Detect which cell encompasses the target text, then output its (X, Y) center coordinate. 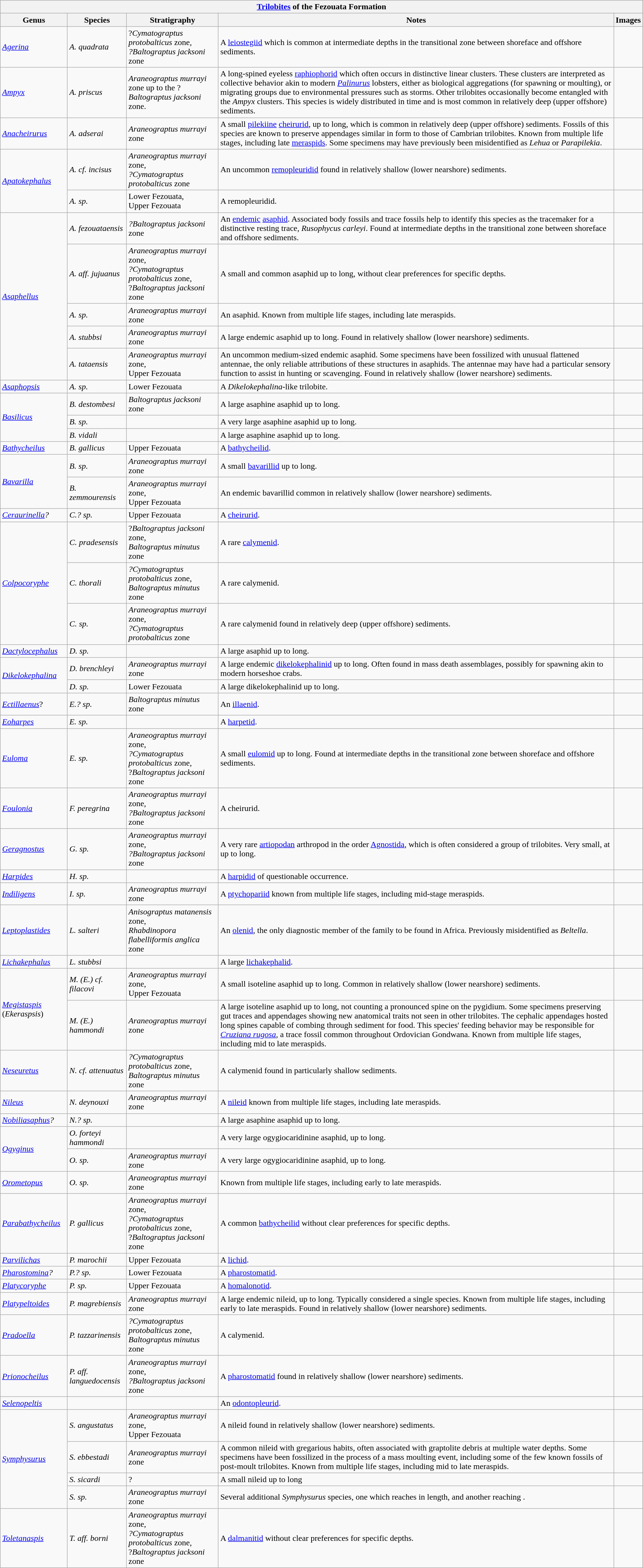
?Baltograptus jacksoni zone,Baltograptus minutus zone (172, 542)
N.? sp. (97, 1120)
B. destombesi (97, 404)
Lichakephalus (34, 962)
An asaphid. Known from multiple life stages, including late meraspids. (416, 315)
?Cymatograptus protobalticus zone,?Baltograptus jacksoni zone (172, 47)
Dactylocephalus (34, 651)
A small bavarillid up to long. (416, 466)
A dalmanitid without clear preferences for specific depths. (416, 1538)
A. aff. jujuanus (97, 274)
A. cf. incisus (97, 170)
B. zemmourensis (97, 493)
Toletanaspis (34, 1538)
Geragnostus (34, 849)
S. angustatus (97, 1425)
Baltograptus jacksoni zone (172, 404)
Araneograptus murrayi zone up to the ?Baltograptus jacksoni zone. (172, 92)
Platycoryphe (34, 1286)
? (172, 1479)
Bathycheilus (34, 448)
B. gallicus (97, 448)
Stratigraphy (172, 20)
Colpocoryphe (34, 583)
A small nileid up to long (416, 1479)
O. forteyi hammondi (97, 1137)
Ogyginus (34, 1149)
H. sp. (97, 876)
N. cf. attenuatus (97, 1071)
A. stubbsi (97, 337)
G. sp. (97, 849)
P. aff. languedocensis (97, 1376)
An odontopleurid. (416, 1403)
Lower Fezouata,Upper Fezouata (172, 201)
Anisograptus matanensis zone,Rhabdinopora flabelliformis anglica zone (172, 930)
Platypeltoides (34, 1304)
A rare calymenid found in relatively deep (upper offshore) sediments. (416, 624)
An uncommon remopleuridid found in relatively shallow (lower nearshore) sediments. (416, 170)
A. fezouataensis (97, 228)
Parabathycheilus (34, 1223)
Leptoplastides (34, 930)
S. ebbestadi (97, 1457)
P. sp. (97, 1286)
F. peregrina (97, 808)
Indiligens (34, 894)
An illaenid. (416, 704)
Asaphopsis (34, 387)
Several additional Symphysurus species, one which reaches in length, and another reaching . (416, 1497)
Genus (34, 20)
Known from multiple life stages, including early to late meraspids. (416, 1182)
Bavarilla (34, 482)
A pharostomatid. (416, 1273)
Ectillaenus? (34, 704)
Ceraurinella? (34, 515)
S. sicardi (97, 1479)
Neseuretus (34, 1071)
A bathycheilid. (416, 448)
Orometopus (34, 1182)
A leiostegiid which is common at intermediate depths in the transitional zone between shoreface and offshore sediments. (416, 47)
A calymenid. (416, 1335)
Trilobites of the Fezouata Formation (321, 7)
Dikelokephalina (34, 675)
A ptychopariid known from multiple life stages, including mid-stage meraspids. (416, 894)
A calymenid found in particularly shallow sediments. (416, 1071)
P. magrebiensis (97, 1304)
A very large asaphine asaphid up to long. (416, 422)
P. tazzarinensis (97, 1335)
Notes (416, 20)
Anacheirurus (34, 133)
A large dikelokephalinid up to long. (416, 686)
A small eulomid up to long. Found at intermediate depths in the transitional zone between shoreface and offshore sediments. (416, 758)
A. adserai (97, 133)
P.? sp. (97, 1273)
Eoharpes (34, 722)
A lichid. (416, 1259)
M. (E.) hammondi (97, 1025)
C.? sp. (97, 515)
A. quadrata (97, 47)
Prionocheilus (34, 1376)
D. brenchleyi (97, 669)
Ampyx (34, 92)
Megistaspis (Ekeraspsis) (34, 1009)
A harpetid. (416, 722)
C. thorali (97, 583)
An olenid, the only diagnostic member of the family to be found in Africa. Previously misidentified as Beltella. (416, 930)
I. sp. (97, 894)
A small and common asaphid up to long, without clear preferences for specific depths. (416, 274)
E.? sp. (97, 704)
A large lichakephalid. (416, 962)
Pharostomina? (34, 1273)
A Dikelokephalina-like trilobite. (416, 387)
A. priscus (97, 92)
A. tataensis (97, 364)
Species (97, 20)
Nobiliasaphus? (34, 1120)
A large asaphid up to long. (416, 651)
A nileid found in relatively shallow (lower nearshore) sediments. (416, 1425)
Symphysurus (34, 1459)
Euloma (34, 758)
A common bathycheilid without clear preferences for specific depths. (416, 1223)
Harpides (34, 876)
C. sp. (97, 624)
Nileus (34, 1102)
?Baltograptus jacksoni zone (172, 228)
Pradoella (34, 1335)
S. sp. (97, 1497)
Basilicus (34, 417)
P. gallicus (97, 1223)
A remopleuridid. (416, 201)
A nileid known from multiple life stages, including late meraspids. (416, 1102)
B. vidali (97, 435)
Asaphellus (34, 296)
Baltograptus minutus zone (172, 704)
Selenopeltis (34, 1403)
A pharostomatid found in relatively shallow (lower nearshore) sediments. (416, 1376)
Foulonia (34, 808)
A large endemic dikelokephalinid up to long. Often found in mass death assemblages, possibly for spawning akin to modern horseshoe crabs. (416, 669)
P. marochii (97, 1259)
T. aff. borni (97, 1538)
Agerina (34, 47)
A harpidid of questionable occurrence. (416, 876)
Apatokephalus (34, 181)
Images (628, 20)
A homalonotid. (416, 1286)
L. stubbsi (97, 962)
L. salteri (97, 930)
A small isoteline asaphid up to long. Common in relatively shallow (lower nearshore) sediments. (416, 984)
M. (E.) cf. filacovi (97, 984)
N. deynouxi (97, 1102)
A large endemic asaphid up to long. Found in relatively shallow (lower nearshore) sediments. (416, 337)
A very rare artiopodan arthropod in the order Agnostida, which is often considered a group of trilobites. Very small, at up to long. (416, 849)
An endemic bavarillid common in relatively shallow (lower nearshore) sediments. (416, 493)
C. pradesensis (97, 542)
Parvilichas (34, 1259)
